Search for the cell housing the specified text and yield its [X, Y] center coordinate. 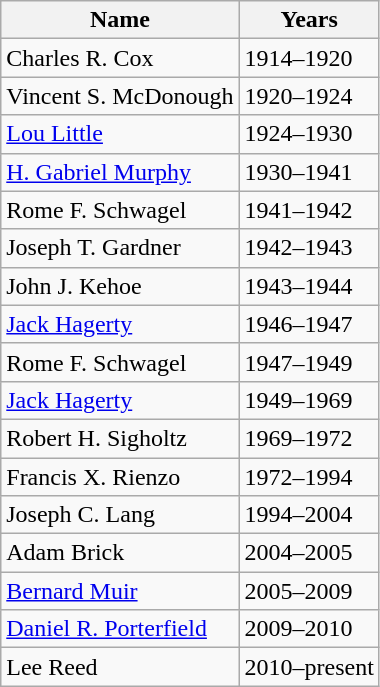
1969–1972 [309, 438]
1994–2004 [309, 515]
2009–2010 [309, 629]
Robert H. Sigholtz [120, 438]
Daniel R. Porterfield [120, 629]
1942–1943 [309, 248]
H. Gabriel Murphy [120, 172]
Joseph C. Lang [120, 515]
1946–1947 [309, 324]
2005–2009 [309, 591]
Bernard Muir [120, 591]
1972–1994 [309, 477]
Vincent S. McDonough [120, 96]
Charles R. Cox [120, 58]
1943–1944 [309, 286]
2004–2005 [309, 553]
1947–1949 [309, 362]
2010–present [309, 667]
1920–1924 [309, 96]
Joseph T. Gardner [120, 248]
Francis X. Rienzo [120, 477]
Lou Little [120, 134]
Adam Brick [120, 553]
Lee Reed [120, 667]
John J. Kehoe [120, 286]
1930–1941 [309, 172]
1949–1969 [309, 400]
Name [120, 20]
1924–1930 [309, 134]
1914–1920 [309, 58]
1941–1942 [309, 210]
Years [309, 20]
